Return the [X, Y] coordinate for the center point of the cell that contains the specified text.  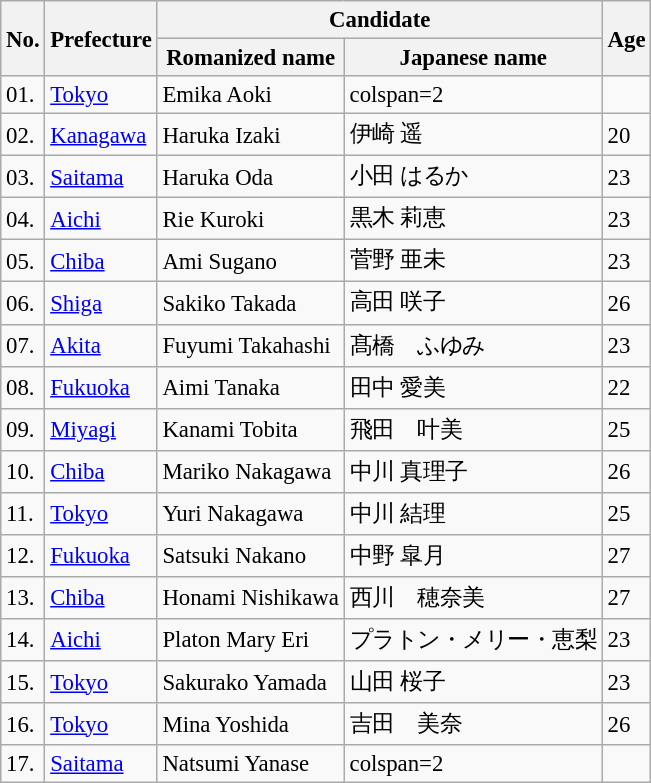
13. [23, 598]
吉田 美奈 [473, 724]
Fuyumi Takahashi [250, 345]
黒木 莉恵 [473, 219]
09. [23, 429]
10. [23, 471]
03. [23, 177]
伊崎 遥 [473, 135]
中野 皐月 [473, 556]
菅野 亜未 [473, 261]
01. [23, 95]
Sakiko Takada [250, 303]
14. [23, 640]
22 [626, 387]
04. [23, 219]
髙橋 ふゆみ [473, 345]
05. [23, 261]
Prefecture [101, 38]
西川 穂奈美 [473, 598]
プラトン・メリー・恵梨 [473, 640]
Japanese name [473, 58]
小田 はるか [473, 177]
Ami Sugano [250, 261]
Satsuki Nakano [250, 556]
02. [23, 135]
高田 咲子 [473, 303]
Kanami Tobita [250, 429]
06. [23, 303]
Haruka Izaki [250, 135]
田中 愛美 [473, 387]
Sakurako Yamada [250, 682]
Emika Aoki [250, 95]
Romanized name [250, 58]
Haruka Oda [250, 177]
Platon Mary Eri [250, 640]
17. [23, 764]
中川 真理子 [473, 471]
Kanagawa [101, 135]
Yuri Nakagawa [250, 514]
No. [23, 38]
12. [23, 556]
Miyagi [101, 429]
Mariko Nakagawa [250, 471]
15. [23, 682]
Akita [101, 345]
Candidate [380, 20]
11. [23, 514]
山田 桜子 [473, 682]
Rie Kuroki [250, 219]
Honami Nishikawa [250, 598]
Mina Yoshida [250, 724]
20 [626, 135]
飛田 叶美 [473, 429]
中川 結理 [473, 514]
16. [23, 724]
08. [23, 387]
Shiga [101, 303]
Aimi Tanaka [250, 387]
07. [23, 345]
Natsumi Yanase [250, 764]
Age [626, 38]
